Scan for the cell matching the given text and deliver its (X, Y) coordinate at center. 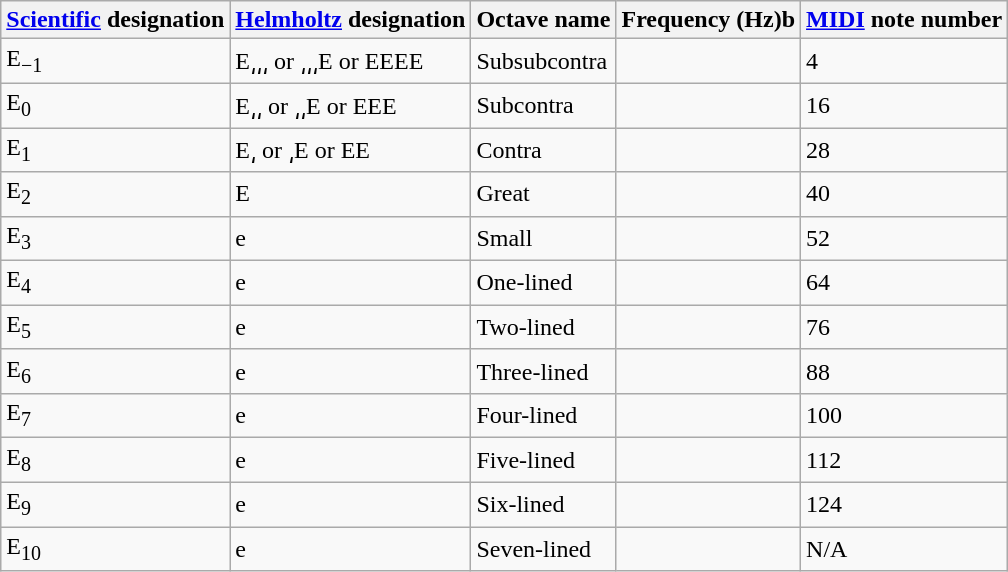
E7 (116, 416)
Contra (544, 150)
E−1 (116, 61)
40 (904, 194)
Six-lined (544, 504)
E1 (116, 150)
28 (904, 150)
E͵͵͵ or ͵͵͵E or EEEE (350, 61)
E͵͵ or ͵͵E or EEE (350, 105)
N/A (904, 549)
Subsubcontra (544, 61)
E10 (116, 549)
100 (904, 416)
Four-lined (544, 416)
Scientific designation (116, 20)
Small (544, 238)
Helmholtz designation (350, 20)
4 (904, 61)
Five-lined (544, 460)
E3 (116, 238)
E6 (116, 371)
E (350, 194)
76 (904, 327)
E5 (116, 327)
112 (904, 460)
124 (904, 504)
64 (904, 283)
Two-lined (544, 327)
Frequency (Hz)b (708, 20)
Octave name (544, 20)
Three-lined (544, 371)
52 (904, 238)
88 (904, 371)
One-lined (544, 283)
E͵ or ͵E or EE (350, 150)
E9 (116, 504)
E4 (116, 283)
E8 (116, 460)
Great (544, 194)
16 (904, 105)
Seven-lined (544, 549)
E0 (116, 105)
Subcontra (544, 105)
MIDI note number (904, 20)
E2 (116, 194)
